Pinpoint the cell where the given text exists, returning its [x, y] midpoint coordinate. 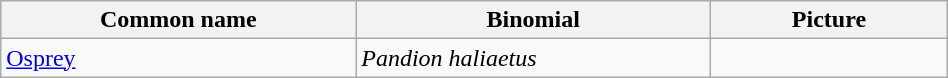
Osprey [178, 58]
Picture [830, 20]
Common name [178, 20]
Binomial [534, 20]
Pandion haliaetus [534, 58]
